From the cell containing the given text, extract its center point as [x, y] coordinate. 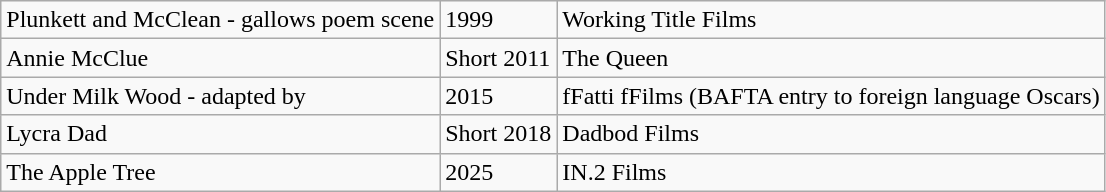
Working Title Films [831, 20]
Lycra Dad [220, 134]
2025 [498, 172]
IN.2 Films [831, 172]
Under Milk Wood - adapted by [220, 96]
The Apple Tree [220, 172]
Dadbod Films [831, 134]
fFatti fFilms (BAFTA entry to foreign language Oscars) [831, 96]
Annie McClue [220, 58]
Short 2011 [498, 58]
Short 2018 [498, 134]
The Queen [831, 58]
Plunkett and McClean - gallows poem scene [220, 20]
1999 [498, 20]
2015 [498, 96]
